From the cell containing the given text, extract its center point as (x, y) coordinate. 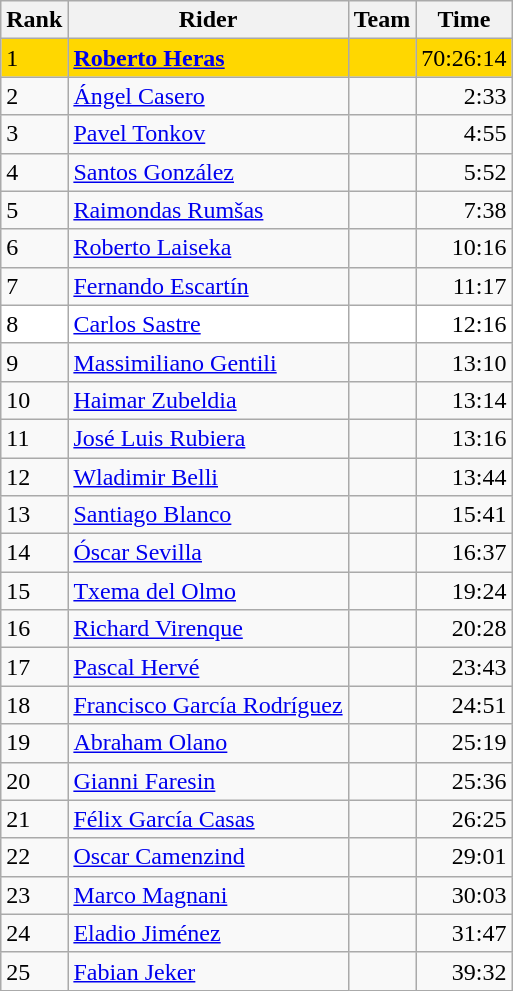
5 (34, 210)
22 (34, 857)
20:28 (464, 629)
11:17 (464, 286)
2 (34, 96)
Wladimir Belli (208, 477)
Francisco García Rodríguez (208, 705)
1 (34, 58)
Richard Virenque (208, 629)
15 (34, 591)
4 (34, 172)
Rank (34, 20)
21 (34, 819)
23:43 (464, 667)
25:19 (464, 743)
6 (34, 248)
31:47 (464, 933)
Rider (208, 20)
9 (34, 362)
Roberto Laiseka (208, 248)
13 (34, 515)
Oscar Camenzind (208, 857)
5:52 (464, 172)
23 (34, 895)
16 (34, 629)
Pavel Tonkov (208, 134)
7:38 (464, 210)
Óscar Sevilla (208, 553)
3 (34, 134)
19:24 (464, 591)
Massimiliano Gentili (208, 362)
24:51 (464, 705)
12 (34, 477)
70:26:14 (464, 58)
16:37 (464, 553)
Santiago Blanco (208, 515)
10:16 (464, 248)
Gianni Faresin (208, 781)
19 (34, 743)
39:32 (464, 971)
15:41 (464, 515)
25 (34, 971)
11 (34, 438)
Txema del Olmo (208, 591)
Abraham Olano (208, 743)
14 (34, 553)
Marco Magnani (208, 895)
Santos González (208, 172)
30:03 (464, 895)
13:14 (464, 400)
Carlos Sastre (208, 324)
Fabian Jeker (208, 971)
Raimondas Rumšas (208, 210)
7 (34, 286)
26:25 (464, 819)
José Luis Rubiera (208, 438)
13:10 (464, 362)
10 (34, 400)
Pascal Hervé (208, 667)
25:36 (464, 781)
17 (34, 667)
Eladio Jiménez (208, 933)
13:16 (464, 438)
Haimar Zubeldia (208, 400)
12:16 (464, 324)
Time (464, 20)
4:55 (464, 134)
Roberto Heras (208, 58)
24 (34, 933)
Ángel Casero (208, 96)
13:44 (464, 477)
29:01 (464, 857)
20 (34, 781)
Team (382, 20)
2:33 (464, 96)
8 (34, 324)
Fernando Escartín (208, 286)
18 (34, 705)
Félix García Casas (208, 819)
